Detect which cell encompasses the target text, then output its [X, Y] center coordinate. 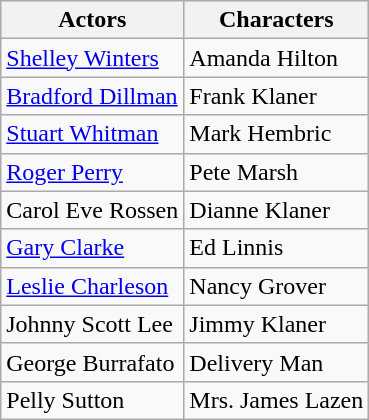
Dianne Klaner [276, 210]
Characters [276, 20]
Ed Linnis [276, 248]
Jimmy Klaner [276, 324]
Roger Perry [92, 172]
Bradford Dillman [92, 96]
Pelly Sutton [92, 400]
Mrs. James Lazen [276, 400]
Leslie Charleson [92, 286]
Carol Eve Rossen [92, 210]
Johnny Scott Lee [92, 324]
Pete Marsh [276, 172]
Mark Hembric [276, 134]
Nancy Grover [276, 286]
Stuart Whitman [92, 134]
Delivery Man [276, 362]
Actors [92, 20]
Gary Clarke [92, 248]
George Burrafato [92, 362]
Shelley Winters [92, 58]
Frank Klaner [276, 96]
Amanda Hilton [276, 58]
